Scan for the cell matching the given text and deliver its [x, y] coordinate at center. 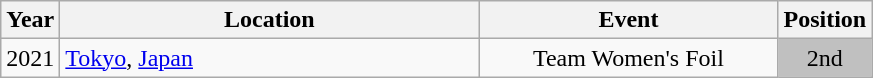
Event [628, 20]
Location [270, 20]
Position [825, 20]
2nd [825, 58]
2021 [30, 58]
Tokyo, Japan [270, 58]
Year [30, 20]
Team Women's Foil [628, 58]
